Identify which cell holds the provided text, then report its [x, y] central coordinate. 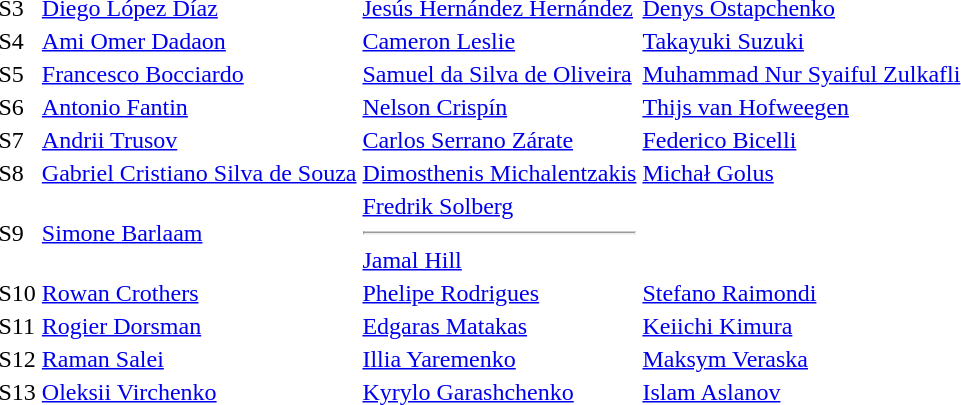
Ami Omer Dadaon [199, 41]
Andrii Trusov [199, 140]
Simone Barlaam [199, 233]
Edgaras Matakas [500, 326]
Antonio Fantin [199, 107]
Gabriel Cristiano Silva de Souza [199, 173]
Carlos Serrano Zárate [500, 140]
Phelipe Rodrigues [500, 293]
Fredrik SolbergJamal Hill [500, 233]
Illia Yaremenko [500, 359]
Samuel da Silva de Oliveira [500, 74]
Rowan Crothers [199, 293]
Cameron Leslie [500, 41]
Rogier Dorsman [199, 326]
Dimosthenis Michalentzakis [500, 173]
Nelson Crispín [500, 107]
Raman Salei [199, 359]
Francesco Bocciardo [199, 74]
